Find where the given text appears and provide that cell's center as [x, y] coordinate. 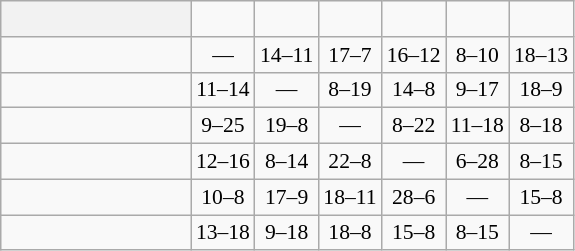
14–8 [414, 90]
18–13 [541, 55]
11–14 [223, 90]
18–9 [541, 90]
9–18 [286, 233]
18–8 [350, 233]
8–19 [350, 90]
14–11 [286, 55]
9–17 [478, 90]
28–6 [414, 197]
8–14 [286, 162]
8–22 [414, 126]
8–10 [478, 55]
17–7 [350, 55]
22–8 [350, 162]
13–18 [223, 233]
16–12 [414, 55]
11–18 [478, 126]
18–11 [350, 197]
10–8 [223, 197]
19–8 [286, 126]
8–18 [541, 126]
6–28 [478, 162]
12–16 [223, 162]
9–25 [223, 126]
17–9 [286, 197]
